Pinpoint the cell where the given text exists, returning its [X, Y] midpoint coordinate. 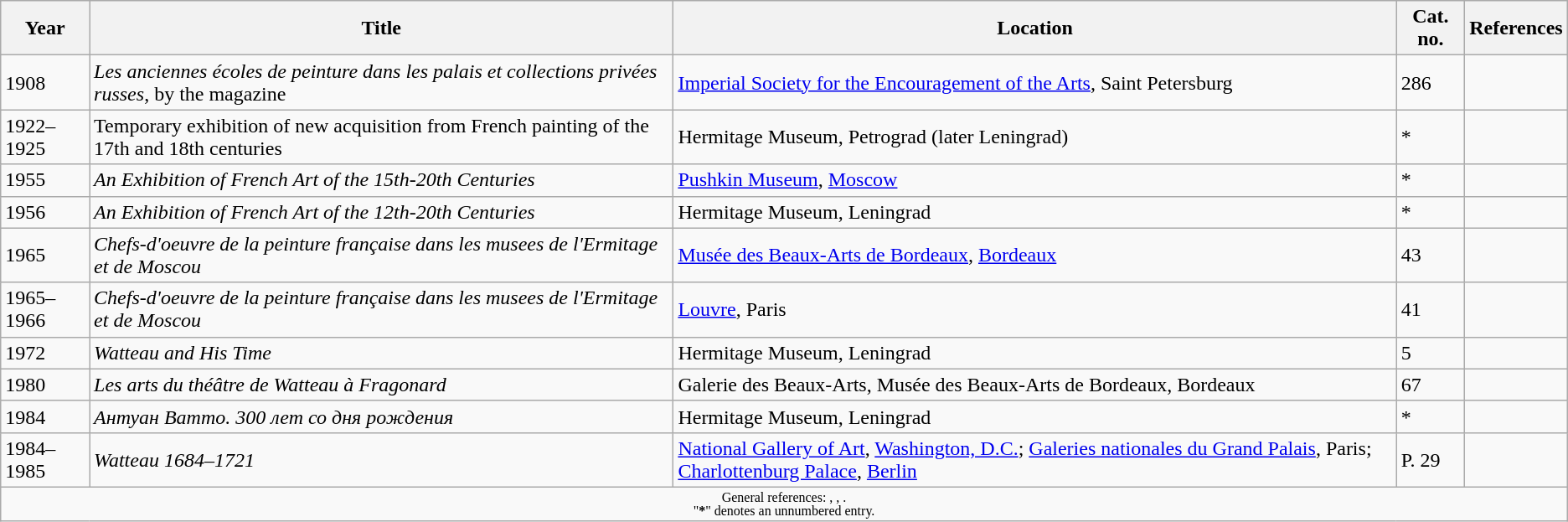
Temporary exhibition of new acquisition from French painting of the 17th and 18th centuries [382, 137]
Антуан Ватто. 300 лет со дня рождения [382, 416]
1922–1925 [45, 137]
Watteau 1684–1721 [382, 459]
Louvre, Paris [1035, 310]
1965 [45, 255]
Les arts du théâtre de Watteau à Fragonard [382, 385]
An Exhibition of French Art of the 15th-20th Centuries [382, 180]
1965–1966 [45, 310]
1980 [45, 385]
National Gallery of Art, Washington, D.C.; Galeries nationales du Grand Palais, Paris; Charlottenburg Palace, Berlin [1035, 459]
Year [45, 28]
1956 [45, 212]
P. 29 [1431, 459]
References [1516, 28]
1984 [45, 416]
Pushkin Museum, Moscow [1035, 180]
Hermitage Museum, Petrograd (later Leningrad) [1035, 137]
Musée des Beaux-Arts de Bordeaux, Bordeaux [1035, 255]
Title [382, 28]
1955 [45, 180]
Galerie des Beaux-Arts, Musée des Beaux-Arts de Bordeaux, Bordeaux [1035, 385]
1984–1985 [45, 459]
Location [1035, 28]
An Exhibition of French Art of the 12th-20th Centuries [382, 212]
1908 [45, 82]
41 [1431, 310]
Imperial Society for the Encouragement of the Arts, Saint Petersburg [1035, 82]
67 [1431, 385]
Cat. no. [1431, 28]
Les anciennes écoles de peinture dans les palais et collections privées russes, by the magazine [382, 82]
286 [1431, 82]
Watteau and His Time [382, 353]
1972 [45, 353]
General references: , , ."*" denotes an unnumbered entry. [784, 504]
5 [1431, 353]
43 [1431, 255]
